Capture the cell that displays the provided text and extract its [X, Y] central coordinate. 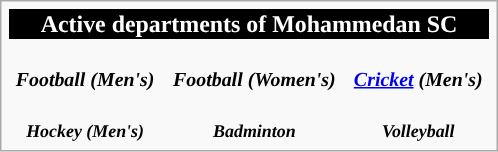
Football (Men's) [84, 66]
Volleyball [418, 119]
Cricket (Men's) [418, 66]
Active departments of Mohammedan SC [248, 23]
Football (Women's) [254, 66]
Hockey (Men's) [84, 119]
Badminton [254, 119]
